Return [x, y] of the center of cell containing provided text 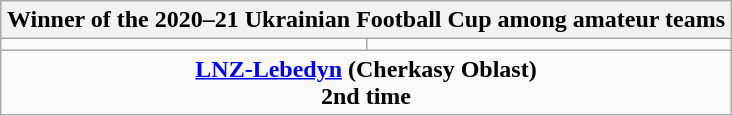
LNZ-Lebedyn (Cherkasy Oblast)2nd time [366, 82]
Winner of the 2020–21 Ukrainian Football Cup among amateur teams [366, 20]
